Extract the (X, Y) coordinate from the center of the cell holding the provided text.  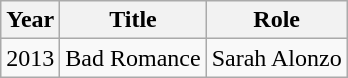
Role (276, 20)
Year (30, 20)
Title (133, 20)
Sarah Alonzo (276, 58)
Bad Romance (133, 58)
2013 (30, 58)
